Scan for the cell matching the given text and deliver its [X, Y] coordinate at center. 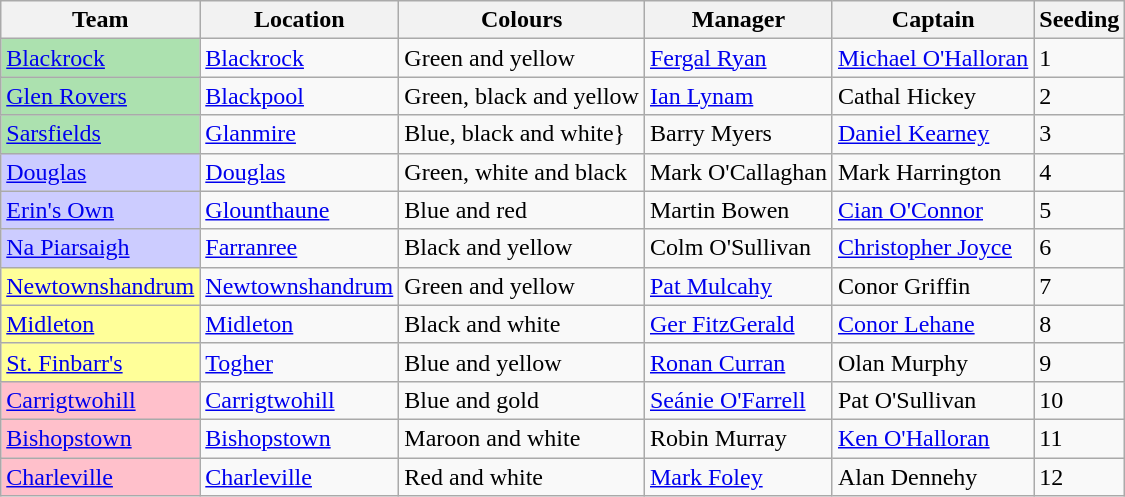
Black and white [522, 324]
Mark Foley [738, 477]
Blue and gold [522, 400]
Seeding [1080, 20]
8 [1080, 324]
Daniel Kearney [932, 134]
Michael O'Halloran [932, 58]
Blue and red [522, 210]
Olan Murphy [932, 362]
Blue and yellow [522, 362]
Cathal Hickey [932, 96]
1 [1080, 58]
Pat Mulcahy [738, 286]
Green, black and yellow [522, 96]
Glounthaune [300, 210]
Barry Myers [738, 134]
Captain [932, 20]
Farranree [300, 248]
Na Piarsaigh [100, 248]
2 [1080, 96]
9 [1080, 362]
Erin's Own [100, 210]
Christopher Joyce [932, 248]
Robin Murray [738, 438]
Blue, black and white} [522, 134]
7 [1080, 286]
Team [100, 20]
Ken O'Halloran [932, 438]
10 [1080, 400]
Colours [522, 20]
Conor Griffin [932, 286]
Martin Bowen [738, 210]
Black and yellow [522, 248]
Mark Harrington [932, 172]
Maroon and white [522, 438]
Cian O'Connor [932, 210]
Pat O'Sullivan [932, 400]
Green, white and black [522, 172]
12 [1080, 477]
Conor Lehane [932, 324]
4 [1080, 172]
Alan Dennehy [932, 477]
Sarsfields [100, 134]
Glen Rovers [100, 96]
Colm O'Sullivan [738, 248]
Fergal Ryan [738, 58]
Blackpool [300, 96]
Red and white [522, 477]
Ronan Curran [738, 362]
Glanmire [300, 134]
Location [300, 20]
11 [1080, 438]
Manager [738, 20]
6 [1080, 248]
Ian Lynam [738, 96]
3 [1080, 134]
Mark O'Callaghan [738, 172]
St. Finbarr's [100, 362]
5 [1080, 210]
Seánie O'Farrell [738, 400]
Ger FitzGerald [738, 324]
Togher [300, 362]
